Output the [x, y] coordinate of the center of the cell containing the given text.  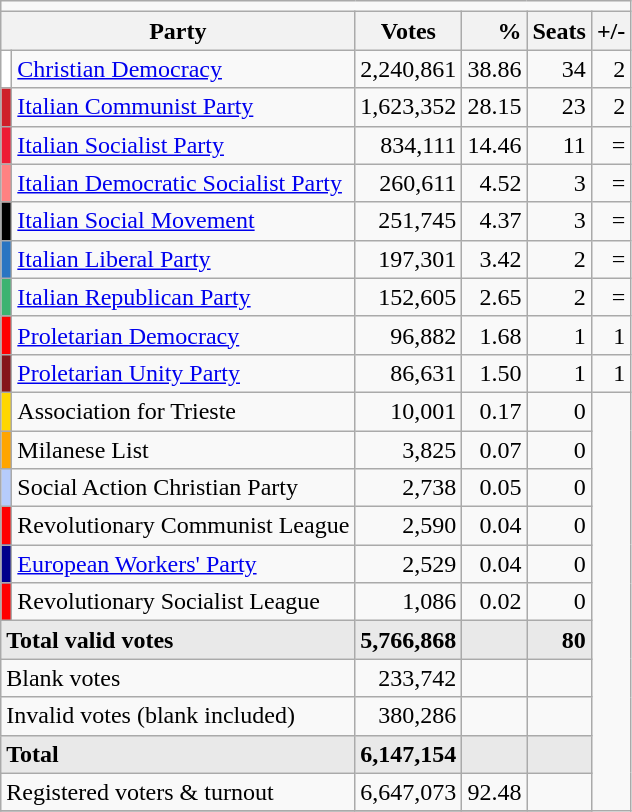
Seats [559, 31]
4.37 [494, 221]
197,301 [408, 259]
1,623,352 [408, 107]
Proletarian Democracy [184, 335]
14.46 [494, 145]
28.15 [494, 107]
Registered voters & turnout [178, 792]
92.48 [494, 792]
+/- [610, 31]
11 [559, 145]
1,086 [408, 602]
Italian Social Movement [184, 221]
251,745 [408, 221]
5,766,868 [408, 640]
Proletarian Unity Party [184, 373]
% [494, 31]
Christian Democracy [184, 69]
4.52 [494, 183]
2,738 [408, 488]
2,590 [408, 526]
Milanese List [184, 449]
Italian Socialist Party [184, 145]
834,111 [408, 145]
0.05 [494, 488]
0.02 [494, 602]
Revolutionary Socialist League [184, 602]
34 [559, 69]
6,647,073 [408, 792]
2,240,861 [408, 69]
6,147,154 [408, 754]
1.68 [494, 335]
Italian Communist Party [184, 107]
3,825 [408, 449]
Association for Trieste [184, 411]
260,611 [408, 183]
233,742 [408, 678]
Votes [408, 31]
152,605 [408, 297]
Party [178, 31]
0.17 [494, 411]
1.50 [494, 373]
86,631 [408, 373]
80 [559, 640]
0.07 [494, 449]
Invalid votes (blank included) [178, 716]
3.42 [494, 259]
European Workers' Party [184, 564]
Total valid votes [178, 640]
Total [178, 754]
96,882 [408, 335]
23 [559, 107]
38.86 [494, 69]
Social Action Christian Party [184, 488]
Blank votes [178, 678]
Revolutionary Communist League [184, 526]
380,286 [408, 716]
Italian Liberal Party [184, 259]
10,001 [408, 411]
2.65 [494, 297]
2,529 [408, 564]
Italian Democratic Socialist Party [184, 183]
Italian Republican Party [184, 297]
